Find where the given text appears and provide that cell's center as [X, Y] coordinate. 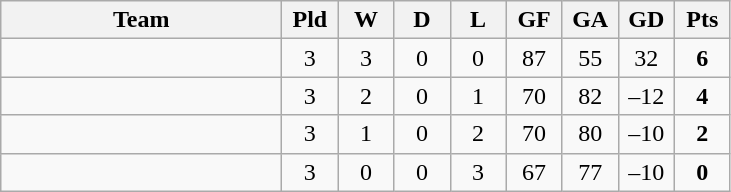
GF [534, 20]
–12 [646, 96]
GD [646, 20]
Pts [702, 20]
77 [590, 172]
Team [142, 20]
67 [534, 172]
82 [590, 96]
4 [702, 96]
W [366, 20]
55 [590, 58]
80 [590, 134]
6 [702, 58]
87 [534, 58]
Pld [310, 20]
D [422, 20]
GA [590, 20]
32 [646, 58]
L [478, 20]
